From the cell containing the given text, extract its center point as (X, Y) coordinate. 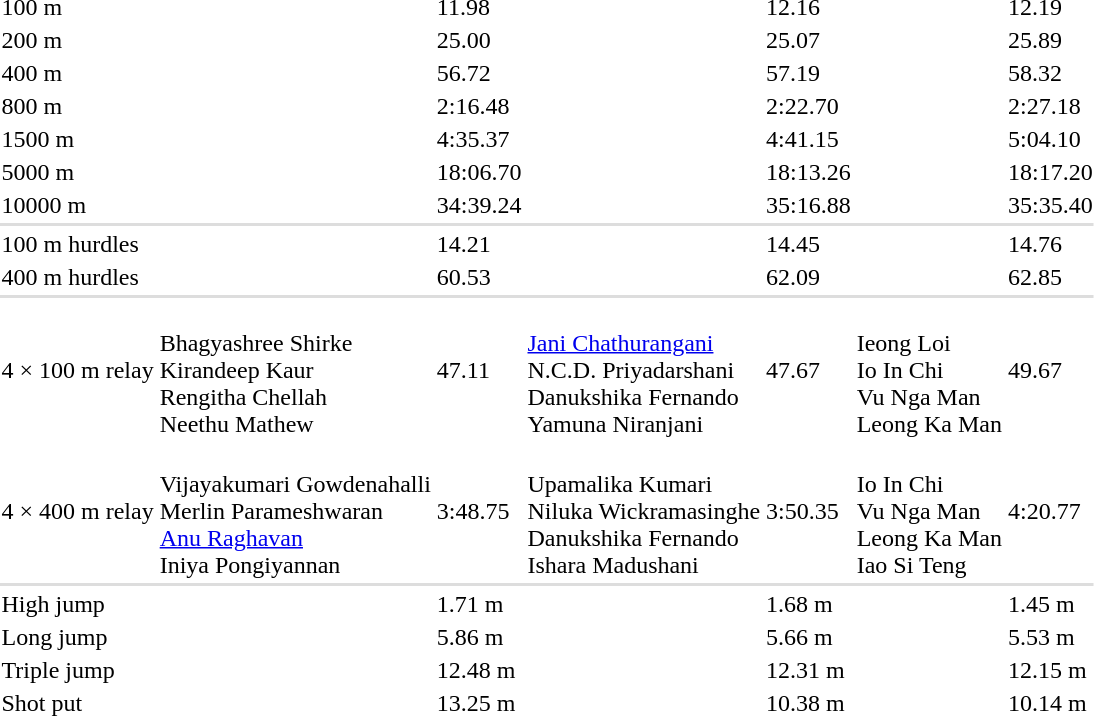
34:39.24 (479, 205)
4:41.15 (809, 139)
18:06.70 (479, 172)
25.89 (1050, 40)
5.66 m (809, 637)
High jump (78, 604)
10000 m (78, 205)
400 m (78, 73)
4:20.77 (1050, 511)
56.72 (479, 73)
3:50.35 (809, 511)
2:22.70 (809, 106)
2:16.48 (479, 106)
Vijayakumari GowdenahalliMerlin ParameshwaranAnu RaghavanIniya Pongiyannan (295, 511)
Triple jump (78, 670)
47.11 (479, 370)
4 × 400 m relay (78, 511)
1.68 m (809, 604)
800 m (78, 106)
200 m (78, 40)
12.31 m (809, 670)
400 m hurdles (78, 277)
14.21 (479, 244)
25.07 (809, 40)
4:35.37 (479, 139)
60.53 (479, 277)
35:35.40 (1050, 205)
5.86 m (479, 637)
Upamalika KumariNiluka WickramasingheDanukshika FernandoIshara Madushani (644, 511)
14.45 (809, 244)
5:04.10 (1050, 139)
Io In ChiVu Nga ManLeong Ka ManIao Si Teng (929, 511)
Ieong LoiIo In ChiVu Nga ManLeong Ka Man (929, 370)
Long jump (78, 637)
35:16.88 (809, 205)
12.48 m (479, 670)
5000 m (78, 172)
47.67 (809, 370)
1.71 m (479, 604)
58.32 (1050, 73)
1.45 m (1050, 604)
Jani ChathuranganiN.C.D. PriyadarshaniDanukshika FernandoYamuna Niranjani (644, 370)
5.53 m (1050, 637)
Bhagyashree ShirkeKirandeep KaurRengitha ChellahNeethu Mathew (295, 370)
18:13.26 (809, 172)
57.19 (809, 73)
49.67 (1050, 370)
4 × 100 m relay (78, 370)
62.09 (809, 277)
100 m hurdles (78, 244)
18:17.20 (1050, 172)
25.00 (479, 40)
3:48.75 (479, 511)
14.76 (1050, 244)
1500 m (78, 139)
62.85 (1050, 277)
12.15 m (1050, 670)
2:27.18 (1050, 106)
